Find where the given text appears and provide that cell's center as [X, Y] coordinate. 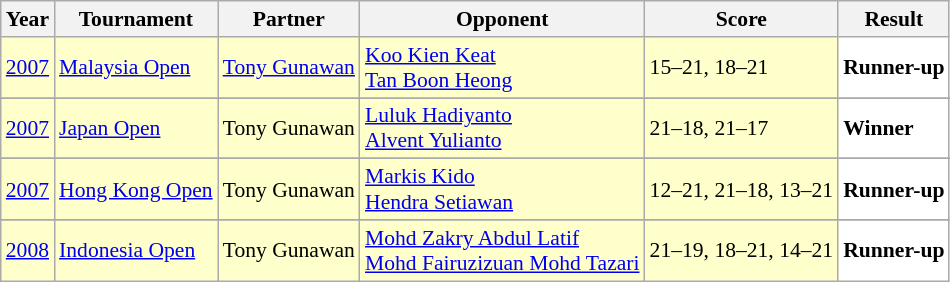
Opponent [502, 19]
12–21, 21–18, 13–21 [742, 190]
Japan Open [136, 128]
Luluk Hadiyanto Alvent Yulianto [502, 128]
Score [742, 19]
Koo Kien Keat Tan Boon Heong [502, 68]
2008 [28, 250]
Hong Kong Open [136, 190]
Tournament [136, 19]
15–21, 18–21 [742, 68]
Winner [894, 128]
21–19, 18–21, 14–21 [742, 250]
Result [894, 19]
Mohd Zakry Abdul Latif Mohd Fairuzizuan Mohd Tazari [502, 250]
Partner [289, 19]
21–18, 21–17 [742, 128]
Markis Kido Hendra Setiawan [502, 190]
Year [28, 19]
Indonesia Open [136, 250]
Malaysia Open [136, 68]
